Extract the [X, Y] coordinate from the center of the cell holding the provided text.  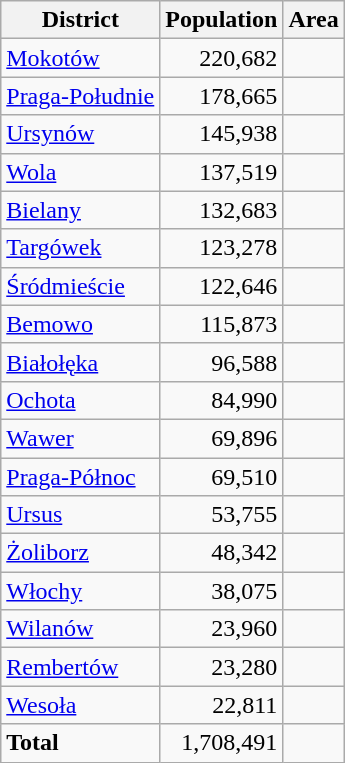
Białołęka [80, 362]
178,665 [222, 96]
Włochy [80, 591]
Wilanów [80, 629]
Bielany [80, 210]
23,960 [222, 629]
48,342 [222, 553]
137,519 [222, 172]
Total [80, 743]
Wesoła [80, 705]
Praga-Południe [80, 96]
53,755 [222, 515]
96,588 [222, 362]
Śródmieście [80, 286]
145,938 [222, 134]
Żoliborz [80, 553]
Ursus [80, 515]
Targówek [80, 248]
Area [314, 20]
220,682 [222, 58]
Mokotów [80, 58]
Rembertów [80, 667]
District [80, 20]
Praga-Północ [80, 477]
132,683 [222, 210]
123,278 [222, 248]
23,280 [222, 667]
Ursynów [80, 134]
115,873 [222, 324]
69,896 [222, 438]
38,075 [222, 591]
Wawer [80, 438]
84,990 [222, 400]
1,708,491 [222, 743]
Population [222, 20]
22,811 [222, 705]
Wola [80, 172]
122,646 [222, 286]
69,510 [222, 477]
Bemowo [80, 324]
Ochota [80, 400]
